Determine the (x, y) coordinate at the center of the cell enclosing the given text.  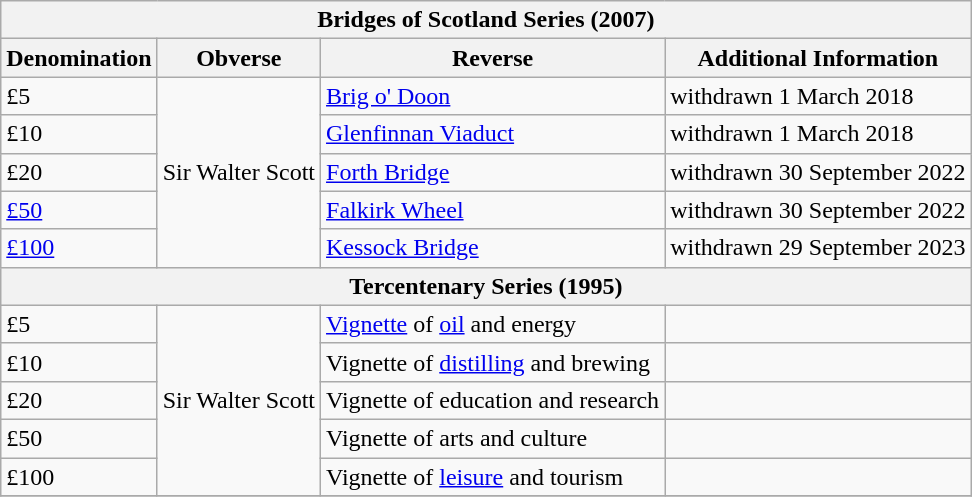
Vignette of distilling and brewing (493, 362)
Vignette of leisure and tourism (493, 477)
Vignette of arts and culture (493, 438)
Vignette of oil and energy (493, 324)
Obverse (238, 58)
Additional Information (818, 58)
Tercentenary Series (1995) (486, 286)
Bridges of Scotland Series (2007) (486, 20)
Vignette of education and research (493, 400)
Brig o' Doon (493, 96)
withdrawn 29 September 2023 (818, 248)
Forth Bridge (493, 172)
Falkirk Wheel (493, 210)
Glenfinnan Viaduct (493, 134)
Reverse (493, 58)
Denomination (79, 58)
Kessock Bridge (493, 248)
